Provide the [X, Y] coordinate of the cell's center where the given text is located.  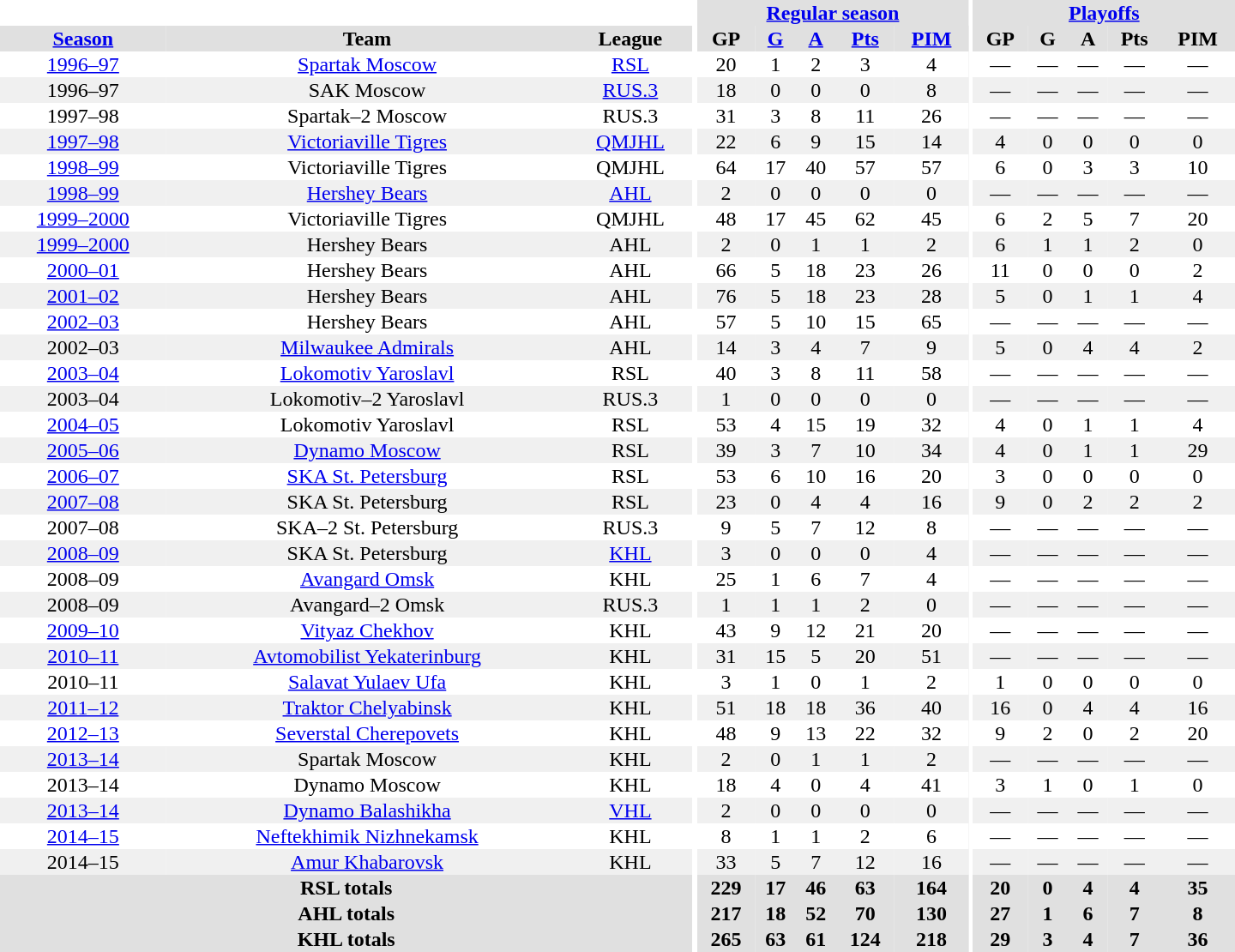
AHL totals [346, 913]
217 [726, 913]
SAK Moscow [367, 90]
19 [865, 425]
2004–05 [83, 425]
229 [726, 888]
25 [726, 579]
Regular season [834, 13]
13 [816, 733]
Team [367, 39]
Playoffs [1105, 13]
RSL totals [346, 888]
Lokomotiv–2 Yaroslavl [367, 399]
65 [931, 322]
2005–06 [83, 450]
Traktor Chelyabinsk [367, 708]
2012–13 [83, 733]
33 [726, 862]
2000–01 [83, 270]
21 [865, 630]
46 [816, 888]
Dynamo Balashikha [367, 810]
VHL [631, 810]
Milwaukee Admirals [367, 347]
41 [931, 785]
124 [865, 939]
64 [726, 167]
39 [726, 450]
130 [931, 913]
2009–10 [83, 630]
Salavat Yulaev Ufa [367, 682]
SKA–2 St. Petersburg [367, 527]
Severstal Cherepovets [367, 733]
Amur Khabarovsk [367, 862]
35 [1197, 888]
Avangard Omsk [367, 579]
70 [865, 913]
Neftekhimik Nizhnekamsk [367, 836]
Season [83, 39]
62 [865, 219]
61 [816, 939]
265 [726, 939]
KHL totals [346, 939]
34 [931, 450]
58 [931, 373]
27 [1000, 913]
Vityaz Chekhov [367, 630]
28 [931, 296]
League [631, 39]
52 [816, 913]
218 [931, 939]
2006–07 [83, 476]
Spartak–2 Moscow [367, 116]
2011–12 [83, 708]
Avtomobilist Yekaterinburg [367, 656]
Avangard–2 Omsk [367, 605]
164 [931, 888]
43 [726, 630]
66 [726, 270]
76 [726, 296]
2001–02 [83, 296]
